Extract the [X, Y] coordinate from the center of the cell holding the provided text.  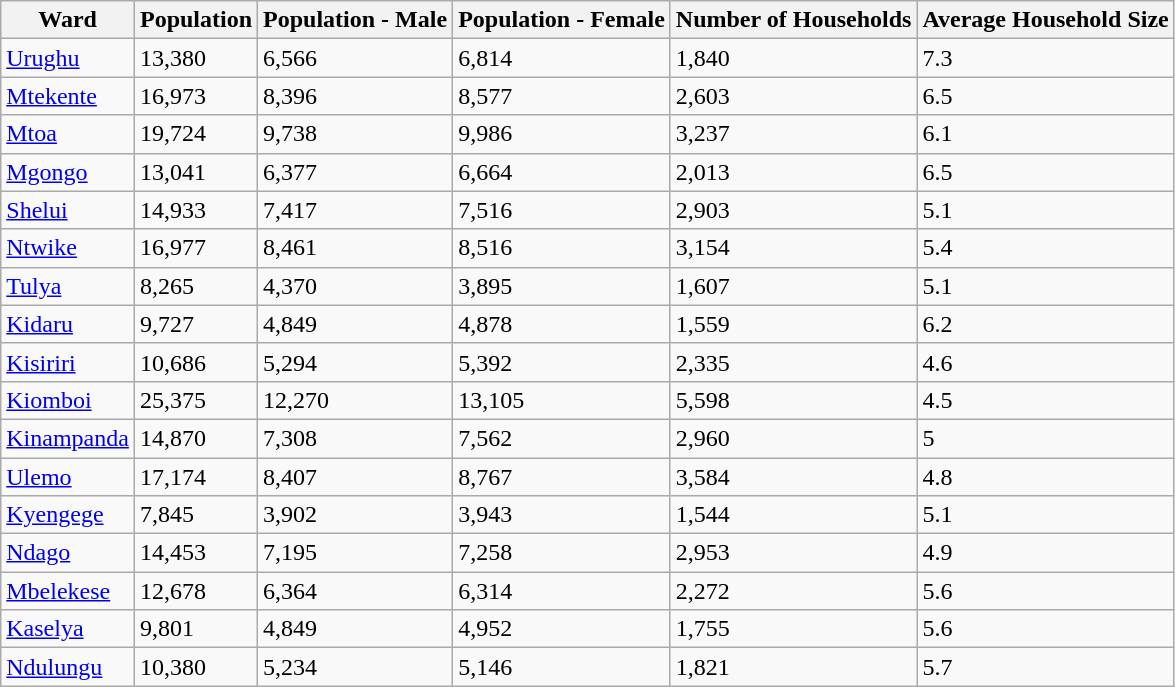
16,977 [196, 248]
5,598 [794, 400]
Ward [68, 20]
10,380 [196, 667]
4.8 [1046, 477]
Ulemo [68, 477]
9,801 [196, 629]
4.5 [1046, 400]
Kyengege [68, 515]
6,814 [562, 58]
3,943 [562, 515]
7,845 [196, 515]
12,678 [196, 591]
Mgongo [68, 172]
Population - Female [562, 20]
14,453 [196, 553]
5,234 [356, 667]
17,174 [196, 477]
Kinampanda [68, 438]
9,986 [562, 134]
3,902 [356, 515]
8,265 [196, 286]
5,146 [562, 667]
10,686 [196, 362]
3,154 [794, 248]
1,755 [794, 629]
2,335 [794, 362]
8,767 [562, 477]
6,364 [356, 591]
3,895 [562, 286]
Kaselya [68, 629]
12,270 [356, 400]
4,952 [562, 629]
14,870 [196, 438]
14,933 [196, 210]
8,516 [562, 248]
9,727 [196, 324]
Ntwike [68, 248]
2,903 [794, 210]
Mbelekese [68, 591]
Kiomboi [68, 400]
Kisiriri [68, 362]
8,407 [356, 477]
2,953 [794, 553]
Tulya [68, 286]
5.4 [1046, 248]
2,013 [794, 172]
Urughu [68, 58]
Mtoa [68, 134]
1,840 [794, 58]
16,973 [196, 96]
4.9 [1046, 553]
7.3 [1046, 58]
1,607 [794, 286]
5 [1046, 438]
Mtekente [68, 96]
Average Household Size [1046, 20]
2,272 [794, 591]
2,960 [794, 438]
Ndulungu [68, 667]
13,380 [196, 58]
7,562 [562, 438]
Ndago [68, 553]
Number of Households [794, 20]
7,195 [356, 553]
3,237 [794, 134]
6.1 [1046, 134]
5.7 [1046, 667]
Population [196, 20]
8,396 [356, 96]
6.2 [1046, 324]
Kidaru [68, 324]
1,544 [794, 515]
8,577 [562, 96]
8,461 [356, 248]
9,738 [356, 134]
6,664 [562, 172]
5,294 [356, 362]
Shelui [68, 210]
Population - Male [356, 20]
6,377 [356, 172]
25,375 [196, 400]
5,392 [562, 362]
6,566 [356, 58]
7,308 [356, 438]
4,878 [562, 324]
4,370 [356, 286]
13,041 [196, 172]
1,821 [794, 667]
13,105 [562, 400]
7,258 [562, 553]
4.6 [1046, 362]
2,603 [794, 96]
19,724 [196, 134]
6,314 [562, 591]
7,417 [356, 210]
3,584 [794, 477]
1,559 [794, 324]
7,516 [562, 210]
